Extract the (x, y) coordinate from the center of the cell holding the provided text.  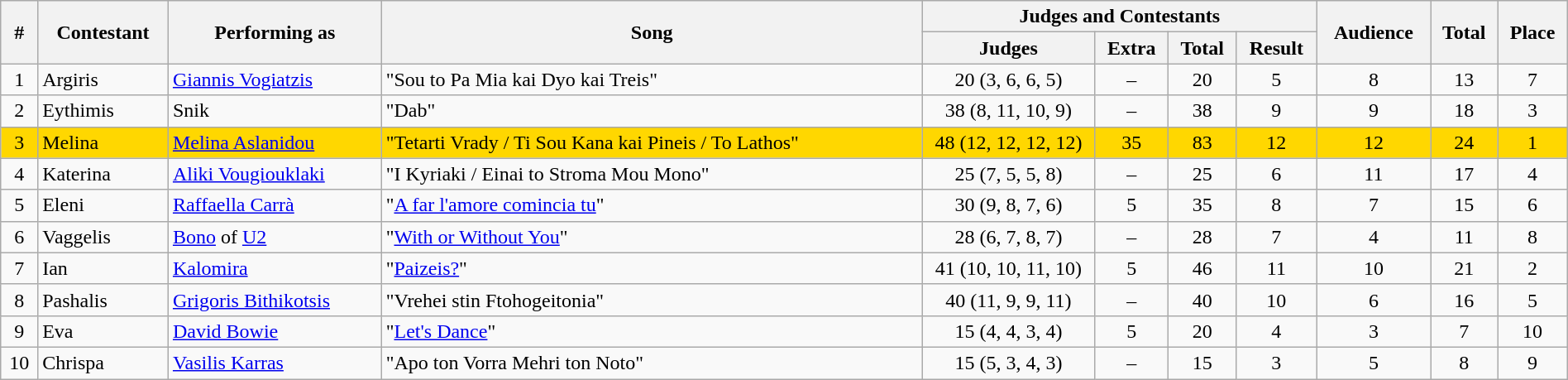
40 (1202, 300)
Result (1276, 48)
David Bowie (275, 331)
Place (1532, 32)
38 (1202, 111)
28 (1202, 237)
Pashalis (103, 300)
Eleni (103, 205)
13 (1464, 79)
Judges and Contestants (1120, 17)
Extra (1131, 48)
Performing as (275, 32)
Vaggelis (103, 237)
"I Kyriaki / Einai to Stroma Mou Mono" (652, 174)
28 (6, 7, 8, 7) (1008, 237)
Melina Aslanidou (275, 142)
48 (12, 12, 12, 12) (1008, 142)
Judges (1008, 48)
Contestant (103, 32)
"Paizeis?" (652, 268)
Katerina (103, 174)
40 (11, 9, 9, 11) (1008, 300)
"With or Without You" (652, 237)
Aliki Vougiouklaki (275, 174)
Grigoris Bithikotsis (275, 300)
"Sou to Pa Mia kai Dyo kai Treis" (652, 79)
"Apo ton Vorra Mehri ton Noto" (652, 363)
Song (652, 32)
24 (1464, 142)
41 (10, 10, 11, 10) (1008, 268)
25 (7, 5, 5, 8) (1008, 174)
Snik (275, 111)
20 (3, 6, 6, 5) (1008, 79)
25 (1202, 174)
16 (1464, 300)
83 (1202, 142)
Kalomira (275, 268)
Vasilis Karras (275, 363)
Giannis Vogiatzis (275, 79)
38 (8, 11, 10, 9) (1008, 111)
"A far l'amore comincia tu" (652, 205)
Eythimis (103, 111)
"Vrehei stin Ftohogeitonia" (652, 300)
15 (5, 3, 4, 3) (1008, 363)
Melina (103, 142)
17 (1464, 174)
Ian (103, 268)
Raffaella Carrà (275, 205)
"Dab" (652, 111)
30 (9, 8, 7, 6) (1008, 205)
Argiris (103, 79)
Bono of U2 (275, 237)
Eva (103, 331)
Audience (1373, 32)
46 (1202, 268)
# (20, 32)
21 (1464, 268)
15 (4, 4, 3, 4) (1008, 331)
Chrispa (103, 363)
"Let's Dance" (652, 331)
"Tetarti Vrady / Ti Sou Kana kai Pineis / To Lathos" (652, 142)
18 (1464, 111)
